Output the [x, y] coordinate of the center of the cell containing the given text.  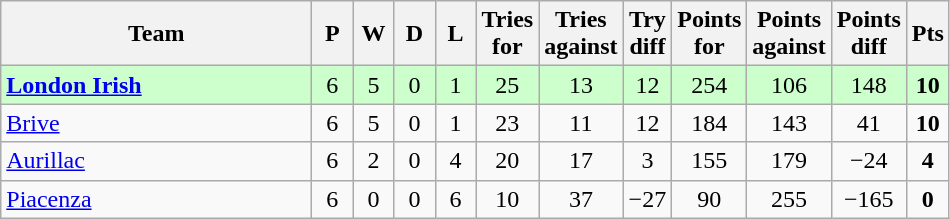
London Irish [156, 85]
148 [868, 85]
179 [789, 161]
254 [710, 85]
Try diff [648, 34]
184 [710, 123]
Brive [156, 123]
20 [508, 161]
Tries for [508, 34]
37 [581, 199]
Pts [928, 34]
Piacenza [156, 199]
255 [789, 199]
3 [648, 161]
90 [710, 199]
41 [868, 123]
Points for [710, 34]
Team [156, 34]
L [456, 34]
P [332, 34]
Tries against [581, 34]
Points against [789, 34]
−27 [648, 199]
17 [581, 161]
106 [789, 85]
23 [508, 123]
13 [581, 85]
155 [710, 161]
2 [374, 161]
Aurillac [156, 161]
D [414, 34]
143 [789, 123]
W [374, 34]
−24 [868, 161]
11 [581, 123]
Points diff [868, 34]
25 [508, 85]
−165 [868, 199]
